Capture the cell that displays the provided text and extract its (x, y) central coordinate. 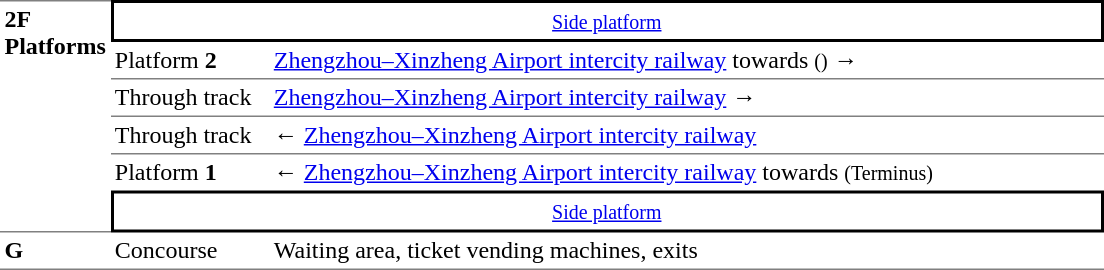
G (55, 251)
← Zhengzhou–Xinzheng Airport intercity railway (686, 136)
Waiting area, ticket vending machines, exits (686, 251)
Platform 1 (190, 172)
2FPlatforms (55, 116)
Platform 2 (190, 61)
Zhengzhou–Xinzheng Airport intercity railway towards () → (686, 61)
Concourse (190, 251)
Zhengzhou–Xinzheng Airport intercity railway → (686, 99)
← Zhengzhou–Xinzheng Airport intercity railway towards (Terminus) (686, 172)
